From the cell containing the given text, extract its center point as [x, y] coordinate. 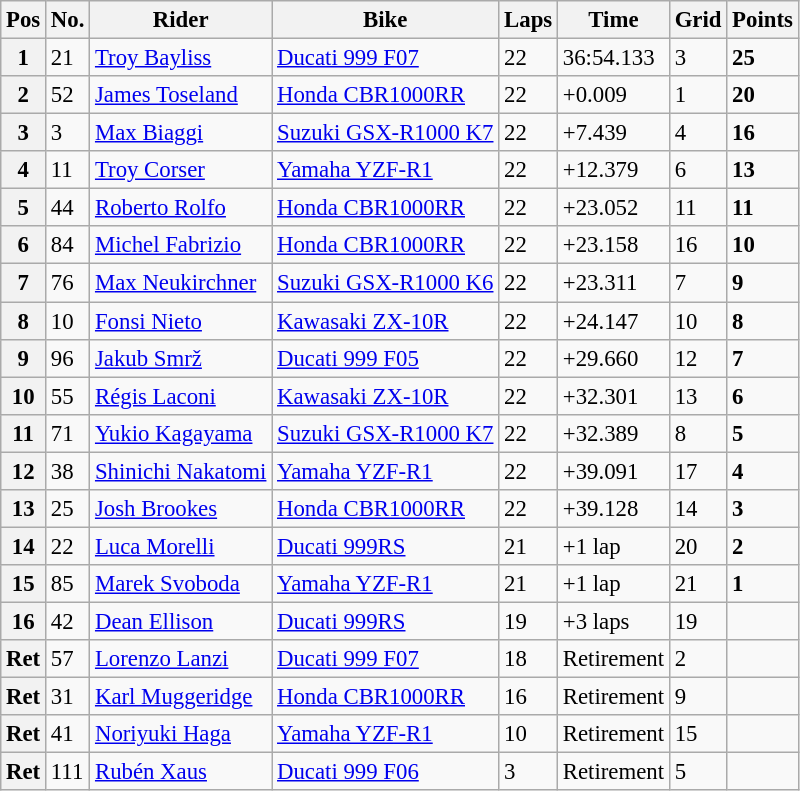
+29.660 [614, 358]
Rider [181, 20]
36:54.133 [614, 58]
41 [68, 734]
84 [68, 245]
Jakub Smrž [181, 358]
Max Neukirchner [181, 283]
Laps [528, 20]
+7.439 [614, 133]
18 [528, 659]
+32.301 [614, 396]
76 [68, 283]
Time [614, 20]
Grid [698, 20]
Yukio Kagayama [181, 433]
Régis Laconi [181, 396]
Suzuki GSX-R1000 K6 [386, 283]
Shinichi Nakatomi [181, 471]
Max Biaggi [181, 133]
+39.128 [614, 509]
Points [762, 20]
+3 laps [614, 621]
+24.147 [614, 321]
Ducati 999 F06 [386, 772]
55 [68, 396]
+23.311 [614, 283]
Dean Ellison [181, 621]
Karl Muggeridge [181, 697]
38 [68, 471]
42 [68, 621]
+32.389 [614, 433]
111 [68, 772]
+39.091 [614, 471]
Fonsi Nieto [181, 321]
Josh Brookes [181, 509]
James Toseland [181, 95]
+23.052 [614, 208]
52 [68, 95]
Troy Bayliss [181, 58]
Marek Svoboda [181, 584]
No. [68, 20]
+12.379 [614, 170]
71 [68, 433]
Rubén Xaus [181, 772]
Lorenzo Lanzi [181, 659]
Troy Corser [181, 170]
Michel Fabrizio [181, 245]
Luca Morelli [181, 546]
Roberto Rolfo [181, 208]
+0.009 [614, 95]
+23.158 [614, 245]
17 [698, 471]
Bike [386, 20]
Pos [24, 20]
85 [68, 584]
Noriyuki Haga [181, 734]
44 [68, 208]
31 [68, 697]
Ducati 999 F05 [386, 358]
57 [68, 659]
96 [68, 358]
